Find where the given text appears and provide that cell's center as [X, Y] coordinate. 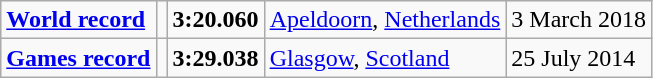
3 March 2018 [579, 20]
Games record [78, 58]
3:20.060 [216, 20]
World record [78, 20]
25 July 2014 [579, 58]
3:29.038 [216, 58]
Glasgow, Scotland [385, 58]
Apeldoorn, Netherlands [385, 20]
